Extract the [X, Y] coordinate from the center of the cell holding the provided text.  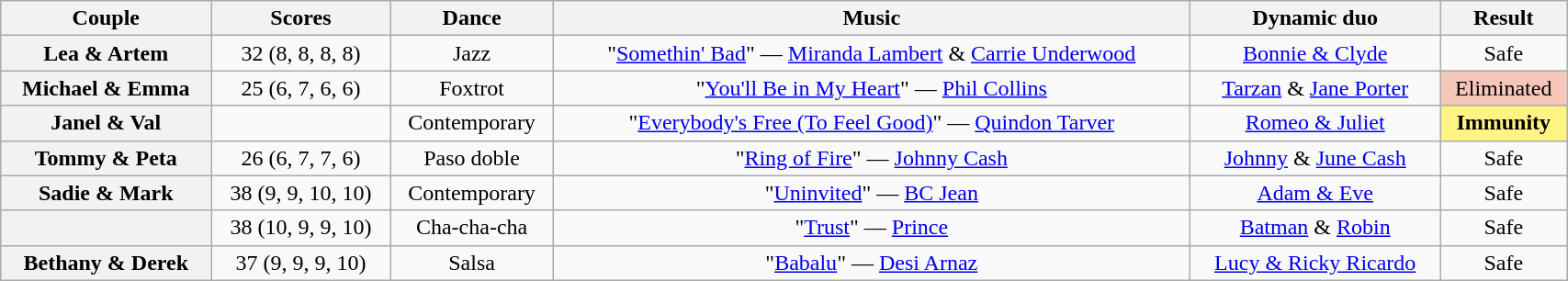
"Trust" — Prince [871, 228]
Cha-cha-cha [472, 228]
Tommy & Peta [107, 158]
Eliminated [1504, 88]
38 (10, 9, 9, 10) [301, 228]
Michael & Emma [107, 88]
Result [1504, 18]
32 (8, 8, 8, 8) [301, 53]
"Somethin' Bad" — Miranda Lambert & Carrie Underwood [871, 53]
Jazz [472, 53]
"Babalu" — Desi Arnaz [871, 263]
Romeo & Juliet [1314, 123]
Bethany & Derek [107, 263]
25 (6, 7, 6, 6) [301, 88]
Bonnie & Clyde [1314, 53]
Music [871, 18]
"You'll Be in My Heart" — Phil Collins [871, 88]
Janel & Val [107, 123]
Dynamic duo [1314, 18]
"Uninvited" — BC Jean [871, 193]
Batman & Robin [1314, 228]
Lea & Artem [107, 53]
Dance [472, 18]
Paso doble [472, 158]
Sadie & Mark [107, 193]
Adam & Eve [1314, 193]
37 (9, 9, 9, 10) [301, 263]
38 (9, 9, 10, 10) [301, 193]
Scores [301, 18]
Salsa [472, 263]
"Everybody's Free (To Feel Good)" — Quindon Tarver [871, 123]
Lucy & Ricky Ricardo [1314, 263]
Tarzan & Jane Porter [1314, 88]
Couple [107, 18]
"Ring of Fire" — Johnny Cash [871, 158]
Immunity [1504, 123]
26 (6, 7, 7, 6) [301, 158]
Johnny & June Cash [1314, 158]
Foxtrot [472, 88]
